Identify which cell holds the provided text, then report its [X, Y] central coordinate. 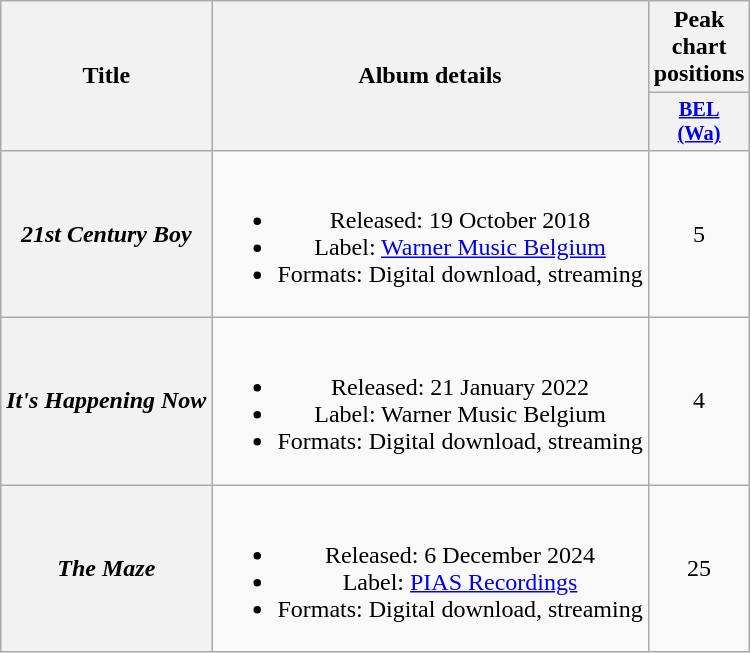
Album details [430, 76]
4 [699, 402]
5 [699, 234]
Released: 6 December 2024Label: PIAS RecordingsFormats: Digital download, streaming [430, 568]
Released: 21 January 2022Label: Warner Music BelgiumFormats: Digital download, streaming [430, 402]
21st Century Boy [106, 234]
Title [106, 76]
25 [699, 568]
BEL(Wa) [699, 122]
Peak chart positions [699, 47]
Released: 19 October 2018Label: Warner Music BelgiumFormats: Digital download, streaming [430, 234]
It's Happening Now [106, 402]
The Maze [106, 568]
